For the text-containing cell, return its midpoint in [X, Y] coordinate format. 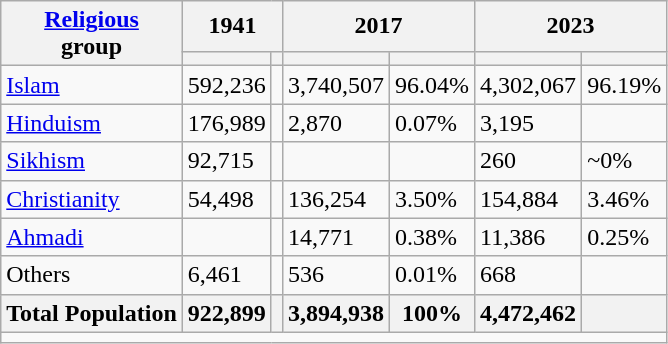
0.38% [432, 237]
0.25% [624, 237]
2,870 [336, 123]
4,472,462 [528, 313]
3.50% [432, 199]
Hinduism [92, 123]
Islam [92, 85]
2023 [571, 26]
592,236 [226, 85]
0.01% [432, 275]
92,715 [226, 161]
~0% [624, 161]
668 [528, 275]
1941 [232, 26]
14,771 [336, 237]
Religiousgroup [92, 34]
154,884 [528, 199]
100% [432, 313]
3,740,507 [336, 85]
Ahmadi [92, 237]
Others [92, 275]
54,498 [226, 199]
6,461 [226, 275]
176,989 [226, 123]
136,254 [336, 199]
536 [336, 275]
922,899 [226, 313]
Sikhism [92, 161]
0.07% [432, 123]
11,386 [528, 237]
3.46% [624, 199]
3,894,938 [336, 313]
260 [528, 161]
96.19% [624, 85]
2017 [378, 26]
Total Population [92, 313]
96.04% [432, 85]
4,302,067 [528, 85]
3,195 [528, 123]
Christianity [92, 199]
